Output the (X, Y) coordinate of the center of the cell containing the given text.  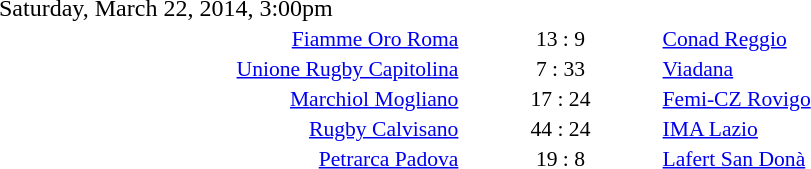
44 : 24 (560, 128)
7 : 33 (560, 68)
17 : 24 (560, 98)
13 : 9 (560, 38)
